Determine the (X, Y) coordinate at the center of the cell enclosing the given text.  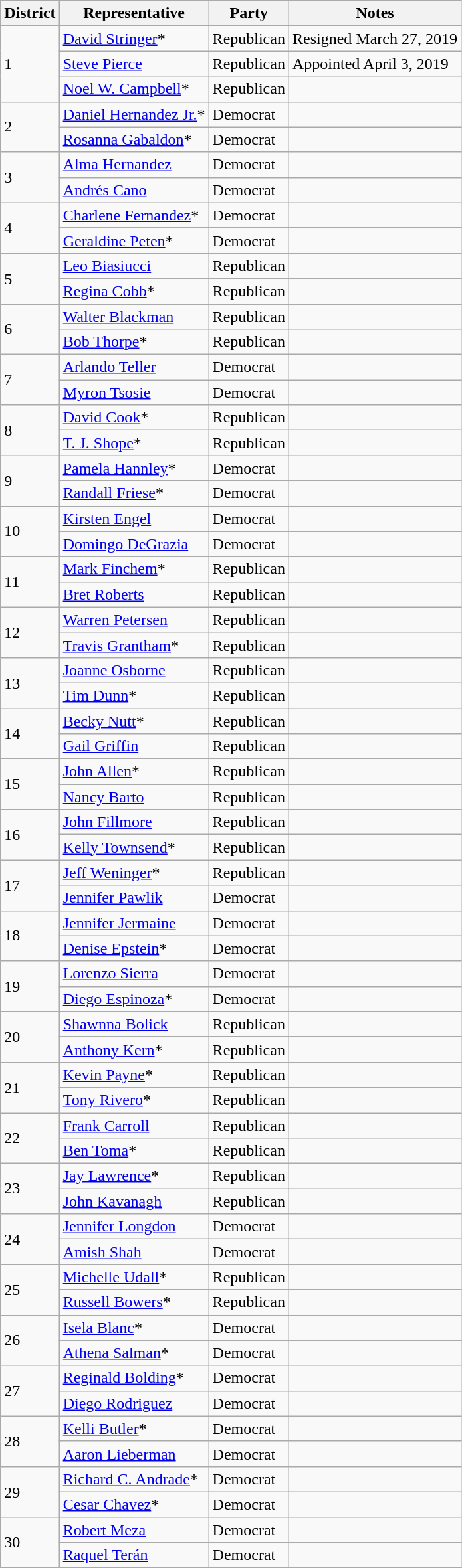
Athena Salman* (134, 1353)
15 (30, 784)
Reginald Bolding* (134, 1378)
Denise Epstein* (134, 948)
Richard C. Andrade* (134, 1479)
Jeff Weninger* (134, 873)
Travis Grantham* (134, 645)
Aaron Lieberman (134, 1454)
7 (30, 380)
Notes (375, 13)
Nancy Barto (134, 797)
Robert Meza (134, 1529)
Joanne Osborne (134, 670)
Russell Bowers* (134, 1302)
Becky Nutt* (134, 721)
22 (30, 1138)
Mark Finchem* (134, 569)
Resigned March 27, 2019 (375, 39)
Walter Blackman (134, 317)
Kelly Townsend* (134, 847)
Steve Pierce (134, 64)
Appointed April 3, 2019 (375, 64)
24 (30, 1239)
Diego Rodriguez (134, 1403)
12 (30, 632)
Daniel Hernandez Jr.* (134, 114)
John Kavanagh (134, 1201)
Ben Toma* (134, 1151)
John Fillmore (134, 822)
14 (30, 733)
Regina Cobb* (134, 291)
Randall Friese* (134, 493)
District (30, 13)
Jennifer Longdon (134, 1227)
3 (30, 177)
11 (30, 582)
Andrés Cano (134, 190)
David Stringer* (134, 39)
21 (30, 1087)
Warren Petersen (134, 620)
Gail Griffin (134, 746)
Cesar Chavez* (134, 1504)
17 (30, 885)
1 (30, 64)
Jennifer Pawlik (134, 898)
Leo Biasiucci (134, 266)
29 (30, 1492)
Charlene Fernandez* (134, 215)
Diego Espinoza* (134, 999)
John Allen* (134, 772)
19 (30, 986)
Jay Lawrence* (134, 1176)
28 (30, 1441)
Anthony Kern* (134, 1049)
Bret Roberts (134, 594)
Tim Dunn* (134, 695)
T. J. Shope* (134, 443)
Kelli Butler* (134, 1429)
30 (30, 1542)
Pamela Hannley* (134, 468)
16 (30, 835)
Geraldine Peten* (134, 240)
Lorenzo Sierra (134, 974)
13 (30, 683)
Jennifer Jermaine (134, 923)
Raquel Terán (134, 1555)
Kirsten Engel (134, 519)
25 (30, 1290)
Alma Hernandez (134, 165)
Frank Carroll (134, 1126)
Isela Blanc* (134, 1328)
Shawnna Bolick (134, 1024)
Representative (134, 13)
Kevin Payne* (134, 1075)
18 (30, 936)
10 (30, 531)
23 (30, 1189)
Party (249, 13)
Domingo DeGrazia (134, 544)
Myron Tsosie (134, 392)
Rosanna Gabaldon* (134, 139)
8 (30, 430)
Tony Rivero* (134, 1100)
Arlando Teller (134, 367)
Michelle Udall* (134, 1277)
5 (30, 278)
Bob Thorpe* (134, 342)
26 (30, 1340)
27 (30, 1391)
2 (30, 127)
6 (30, 329)
Noel W. Campbell* (134, 89)
20 (30, 1037)
David Cook* (134, 418)
9 (30, 481)
Amish Shah (134, 1252)
4 (30, 228)
